Return (x, y) of the center of cell containing provided text 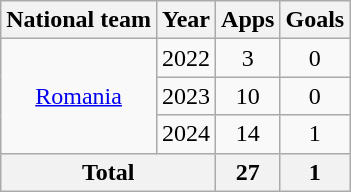
27 (248, 172)
National team (79, 20)
Year (186, 20)
2024 (186, 134)
Romania (79, 96)
2022 (186, 58)
2023 (186, 96)
10 (248, 96)
3 (248, 58)
Goals (315, 20)
Total (108, 172)
14 (248, 134)
Apps (248, 20)
